Locate the cell with the specified text and output its (x, y) center coordinate. 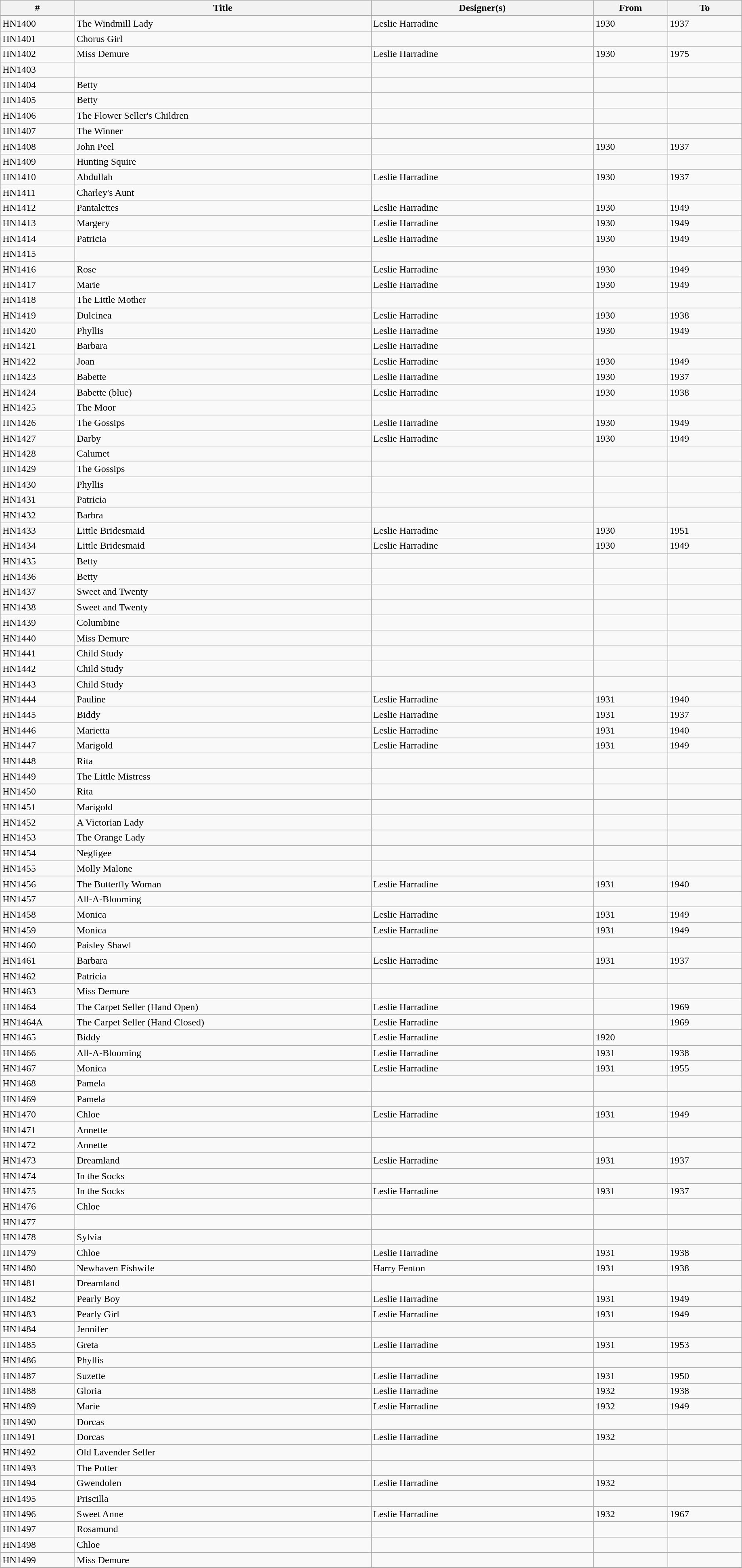
HN1414 (38, 239)
HN1482 (38, 1299)
HN1474 (38, 1176)
Greta (223, 1345)
HN1450 (38, 792)
HN1451 (38, 807)
Negligee (223, 853)
HN1477 (38, 1222)
HN1470 (38, 1114)
1967 (705, 1514)
Suzette (223, 1375)
Dulcinea (223, 315)
Old Lavender Seller (223, 1453)
HN1481 (38, 1283)
1950 (705, 1375)
Gwendolen (223, 1483)
Marietta (223, 730)
HN1454 (38, 853)
HN1465 (38, 1038)
Abdullah (223, 177)
HN1488 (38, 1391)
1953 (705, 1345)
Newhaven Fishwife (223, 1268)
# (38, 8)
HN1422 (38, 361)
HN1431 (38, 500)
HN1447 (38, 746)
HN1464A (38, 1022)
HN1413 (38, 223)
HN1480 (38, 1268)
Rose (223, 269)
Pearly Girl (223, 1314)
HN1437 (38, 592)
Jennifer (223, 1329)
Pantalettes (223, 208)
Gloria (223, 1391)
HN1435 (38, 561)
HN1411 (38, 193)
A Victorian Lady (223, 822)
HN1483 (38, 1314)
HN1417 (38, 285)
HN1432 (38, 515)
1920 (631, 1038)
HN1403 (38, 69)
HN1400 (38, 23)
HN1463 (38, 992)
HN1449 (38, 776)
HN1448 (38, 761)
HN1484 (38, 1329)
HN1468 (38, 1084)
Pauline (223, 700)
1955 (705, 1068)
HN1494 (38, 1483)
HN1407 (38, 131)
HN1453 (38, 838)
HN1415 (38, 254)
HN1410 (38, 177)
HN1473 (38, 1160)
HN1458 (38, 914)
HN1491 (38, 1437)
HN1467 (38, 1068)
HN1418 (38, 300)
HN1408 (38, 146)
Molly Malone (223, 868)
HN1496 (38, 1514)
Barbra (223, 515)
HN1498 (38, 1545)
HN1423 (38, 377)
HN1405 (38, 100)
HN1476 (38, 1207)
The Moor (223, 407)
The Winner (223, 131)
HN1429 (38, 469)
Joan (223, 361)
HN1412 (38, 208)
To (705, 8)
HN1406 (38, 115)
Babette (223, 377)
HN1459 (38, 930)
The Potter (223, 1468)
HN1466 (38, 1053)
The Windmill Lady (223, 23)
HN1404 (38, 85)
HN1493 (38, 1468)
HN1441 (38, 653)
Columbine (223, 623)
HN1475 (38, 1191)
Harry Fenton (483, 1268)
HN1485 (38, 1345)
HN1430 (38, 484)
HN1499 (38, 1560)
Sweet Anne (223, 1514)
HN1428 (38, 454)
HN1446 (38, 730)
HN1490 (38, 1421)
Sylvia (223, 1237)
HN1478 (38, 1237)
HN1492 (38, 1453)
The Butterfly Woman (223, 884)
HN1464 (38, 1007)
Designer(s) (483, 8)
HN1421 (38, 346)
HN1487 (38, 1375)
Babette (blue) (223, 392)
HN1444 (38, 700)
The Little Mistress (223, 776)
HN1486 (38, 1360)
HN1416 (38, 269)
HN1469 (38, 1099)
The Carpet Seller (Hand Open) (223, 1007)
1951 (705, 530)
HN1424 (38, 392)
Darby (223, 438)
Rosamund (223, 1529)
HN1438 (38, 607)
Chorus Girl (223, 39)
HN1409 (38, 161)
HN1497 (38, 1529)
Hunting Squire (223, 161)
HN1452 (38, 822)
HN1455 (38, 868)
HN1460 (38, 945)
HN1472 (38, 1145)
John Peel (223, 146)
HN1443 (38, 684)
HN1457 (38, 899)
HN1442 (38, 669)
HN1462 (38, 976)
The Orange Lady (223, 838)
HN1479 (38, 1253)
Priscilla (223, 1499)
The Flower Seller's Children (223, 115)
HN1440 (38, 638)
HN1420 (38, 331)
HN1439 (38, 623)
1975 (705, 54)
The Little Mother (223, 300)
HN1456 (38, 884)
Title (223, 8)
HN1445 (38, 715)
Charley's Aunt (223, 193)
Paisley Shawl (223, 945)
HN1402 (38, 54)
HN1426 (38, 423)
HN1489 (38, 1406)
HN1401 (38, 39)
HN1425 (38, 407)
HN1436 (38, 576)
HN1461 (38, 961)
Calumet (223, 454)
Margery (223, 223)
Pearly Boy (223, 1299)
The Carpet Seller (Hand Closed) (223, 1022)
HN1471 (38, 1130)
HN1434 (38, 546)
HN1419 (38, 315)
HN1495 (38, 1499)
From (631, 8)
HN1433 (38, 530)
HN1427 (38, 438)
